Determine the (X, Y) coordinate at the center of the cell enclosing the given text.  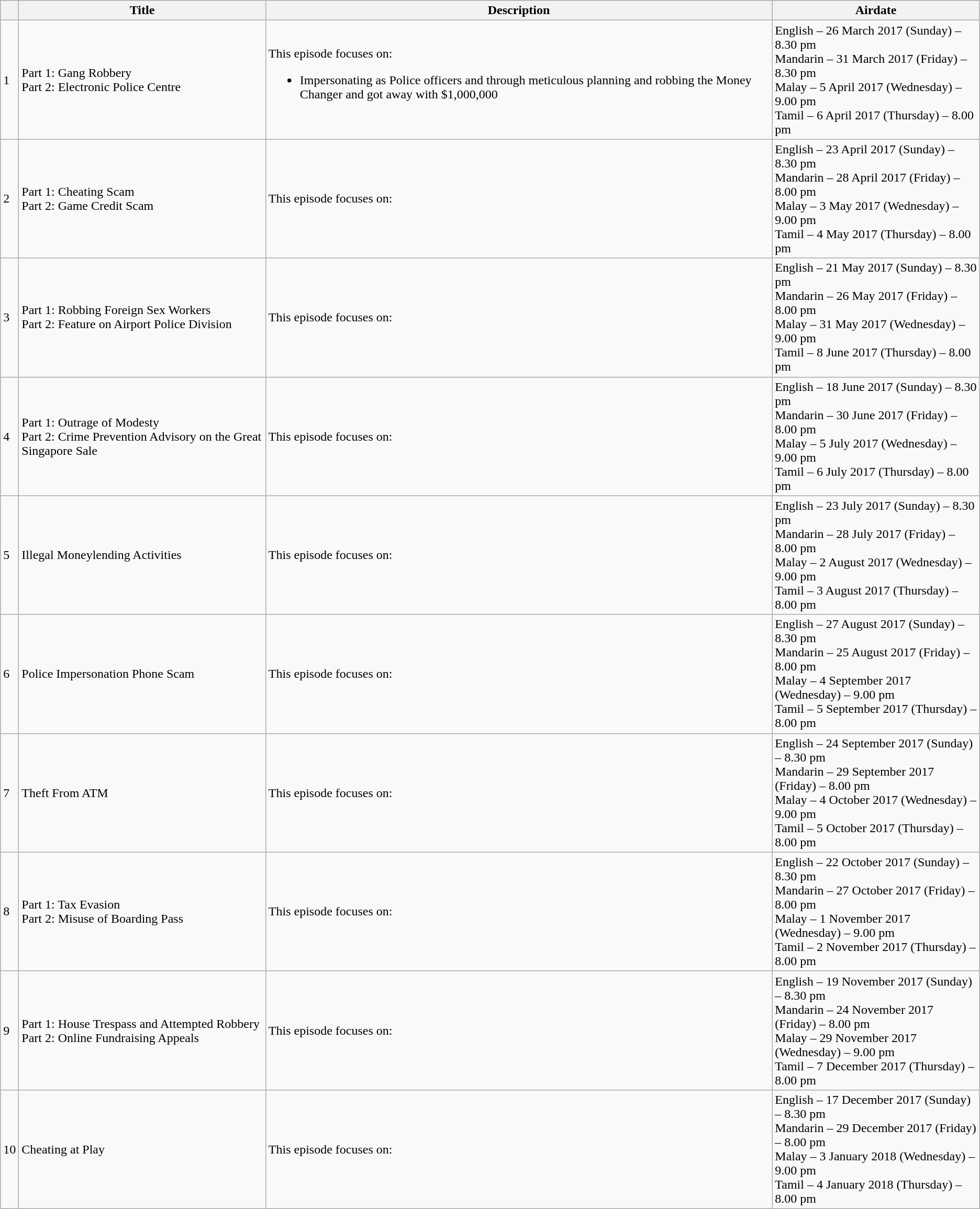
Illegal Moneylending Activities (142, 555)
Airdate (876, 10)
1 (9, 80)
Part 1: Outrage of ModestyPart 2: Crime Prevention Advisory on the Great Singapore Sale (142, 436)
2 (9, 199)
Part 1: Cheating ScamPart 2: Game Credit Scam (142, 199)
10 (9, 1149)
Description (518, 10)
Police Impersonation Phone Scam (142, 674)
8 (9, 912)
4 (9, 436)
Part 1: Robbing Foreign Sex WorkersPart 2: Feature on Airport Police Division (142, 317)
Cheating at Play (142, 1149)
3 (9, 317)
Title (142, 10)
This episode focuses on:Impersonating as Police officers and through meticulous planning and robbing the Money Changer and got away with $1,000,000 (518, 80)
6 (9, 674)
Part 1: Tax EvasionPart 2: Misuse of Boarding Pass (142, 912)
9 (9, 1030)
5 (9, 555)
Part 1: House Trespass and Attempted RobberyPart 2: Online Fundraising Appeals (142, 1030)
7 (9, 792)
Part 1: Gang RobberyPart 2: Electronic Police Centre (142, 80)
Theft From ATM (142, 792)
